Identify which cell holds the provided text, then report its (x, y) central coordinate. 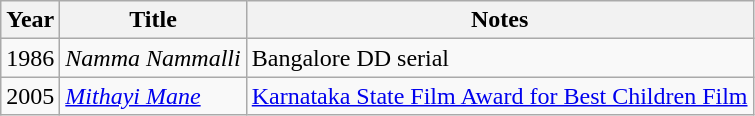
Mithayi Mane (153, 96)
2005 (30, 96)
Karnataka State Film Award for Best Children Film (500, 96)
Namma Nammalli (153, 58)
Year (30, 20)
Notes (500, 20)
Bangalore DD serial (500, 58)
1986 (30, 58)
Title (153, 20)
